Return [x, y] of the center of cell containing provided text 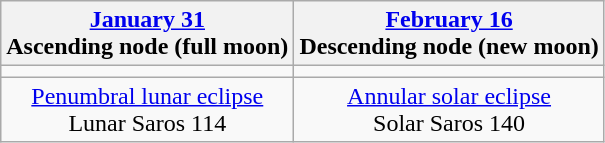
January 31Ascending node (full moon) [148, 34]
February 16Descending node (new moon) [449, 34]
Annular solar eclipseSolar Saros 140 [449, 110]
Penumbral lunar eclipseLunar Saros 114 [148, 110]
